For the text-containing cell, return its midpoint in [x, y] coordinate format. 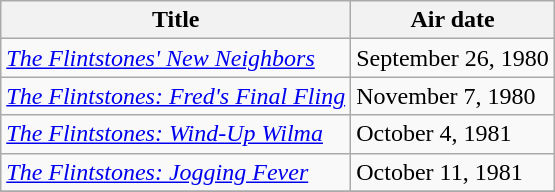
Title [176, 20]
October 4, 1981 [453, 134]
November 7, 1980 [453, 96]
October 11, 1981 [453, 172]
Air date [453, 20]
The Flintstones: Wind-Up Wilma [176, 134]
September 26, 1980 [453, 58]
The Flintstones: Fred's Final Fling [176, 96]
The Flintstones' New Neighbors [176, 58]
The Flintstones: Jogging Fever [176, 172]
